Output the (X, Y) coordinate of the center of the cell containing the given text.  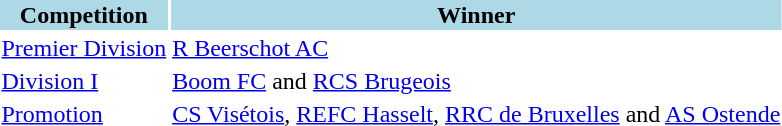
R Beerschot AC (476, 48)
Winner (476, 15)
Division I (84, 81)
Boom FC and RCS Brugeois (476, 81)
Competition (84, 15)
Premier Division (84, 48)
